Detect which cell encompasses the target text, then output its [x, y] center coordinate. 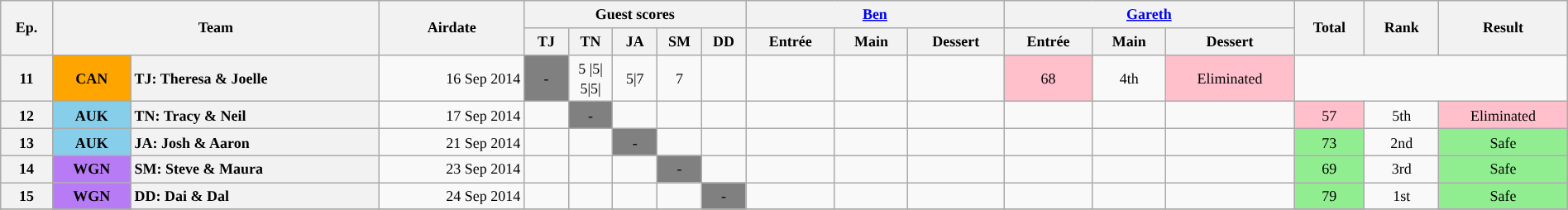
7 [680, 78]
4th [1129, 78]
Team [216, 28]
Result [1503, 28]
JA: Josh & Aaron [255, 142]
Ben [875, 15]
23 Sep 2014 [452, 169]
Gareth [1150, 15]
TJ [547, 41]
79 [1330, 197]
68 [1049, 78]
DD [724, 41]
2nd [1402, 142]
13 [26, 142]
5th [1402, 116]
5 |5| 5|5| [590, 78]
SM [680, 41]
SM: Steve & Maura [255, 169]
Rank [1402, 28]
16 Sep 2014 [452, 78]
3rd [1402, 169]
73 [1330, 142]
CAN [91, 78]
57 [1330, 116]
21 Sep 2014 [452, 142]
Total [1330, 28]
DD: Dai & Dal [255, 197]
Airdate [452, 28]
TJ: Theresa & Joelle [255, 78]
TN [590, 41]
TN: Tracy & Neil [255, 116]
5|7 [635, 78]
17 Sep 2014 [452, 116]
12 [26, 116]
11 [26, 78]
15 [26, 197]
Ep. [26, 28]
1st [1402, 197]
Guest scores [635, 15]
14 [26, 169]
JA [635, 41]
24 Sep 2014 [452, 197]
69 [1330, 169]
